From the cell containing the given text, extract its center point as [X, Y] coordinate. 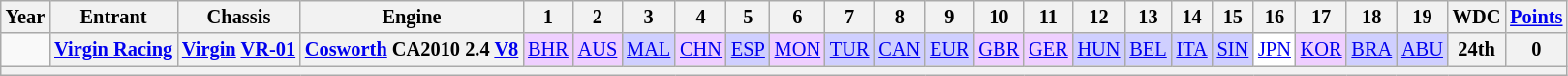
JPN [1275, 50]
15 [1234, 17]
GER [1048, 50]
3 [649, 17]
8 [899, 17]
AUS [598, 50]
SIN [1234, 50]
13 [1148, 17]
17 [1321, 17]
MON [798, 50]
11 [1048, 17]
12 [1099, 17]
Points [1536, 17]
19 [1422, 17]
GBR [999, 50]
16 [1275, 17]
14 [1192, 17]
Cosworth CA2010 2.4 V8 [412, 50]
1 [548, 17]
24th [1477, 50]
Entrant [113, 17]
HUN [1099, 50]
Year [25, 17]
18 [1371, 17]
6 [798, 17]
Chassis [238, 17]
ITA [1192, 50]
EUR [949, 50]
ABU [1422, 50]
10 [999, 17]
9 [949, 17]
5 [748, 17]
CHN [701, 50]
WDC [1477, 17]
BRA [1371, 50]
Engine [412, 17]
Virgin VR-01 [238, 50]
4 [701, 17]
7 [849, 17]
KOR [1321, 50]
ESP [748, 50]
BEL [1148, 50]
TUR [849, 50]
CAN [899, 50]
2 [598, 17]
Virgin Racing [113, 50]
0 [1536, 50]
BHR [548, 50]
MAL [649, 50]
